Identify which cell holds the provided text, then report its [X, Y] central coordinate. 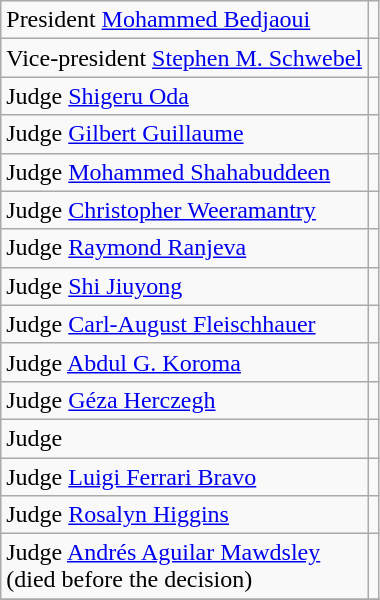
Judge Luigi Ferrari Bravo [184, 477]
Judge Géza Herczegh [184, 400]
Judge Shigeru Oda [184, 96]
Judge Christopher Weeramantry [184, 210]
Judge Rosalyn Higgins [184, 515]
Judge Shi Jiuyong [184, 286]
Judge Andrés Aguilar Mawdsley(died before the decision) [184, 566]
Judge Carl-August Fleischhauer [184, 324]
President Mohammed Bedjaoui [184, 20]
Judge Gilbert Guillaume [184, 134]
Judge Mohammed Shahabuddeen [184, 172]
Judge Abdul G. Koroma [184, 362]
Vice-president Stephen M. Schwebel [184, 58]
Judge Raymond Ranjeva [184, 248]
Judge [184, 438]
